For the text-containing cell, return its midpoint in [x, y] coordinate format. 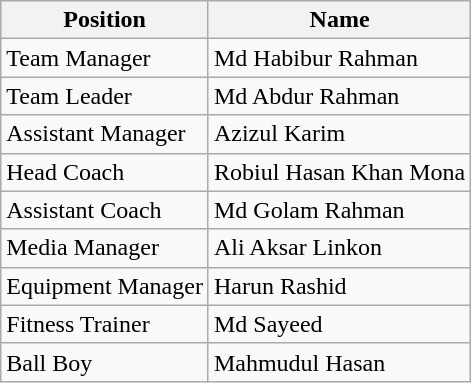
Assistant Manager [105, 134]
Md Habibur Rahman [339, 58]
Name [339, 20]
Ali Aksar Linkon [339, 248]
Media Manager [105, 248]
Team Leader [105, 96]
Ball Boy [105, 362]
Md Golam Rahman [339, 210]
Azizul Karim [339, 134]
Head Coach [105, 172]
Equipment Manager [105, 286]
Position [105, 20]
Team Manager [105, 58]
Harun Rashid [339, 286]
Robiul Hasan Khan Mona [339, 172]
Mahmudul Hasan [339, 362]
Md Abdur Rahman [339, 96]
Assistant Coach [105, 210]
Md Sayeed [339, 324]
Fitness Trainer [105, 324]
